Output the (X, Y) coordinate of the center of the cell containing the given text.  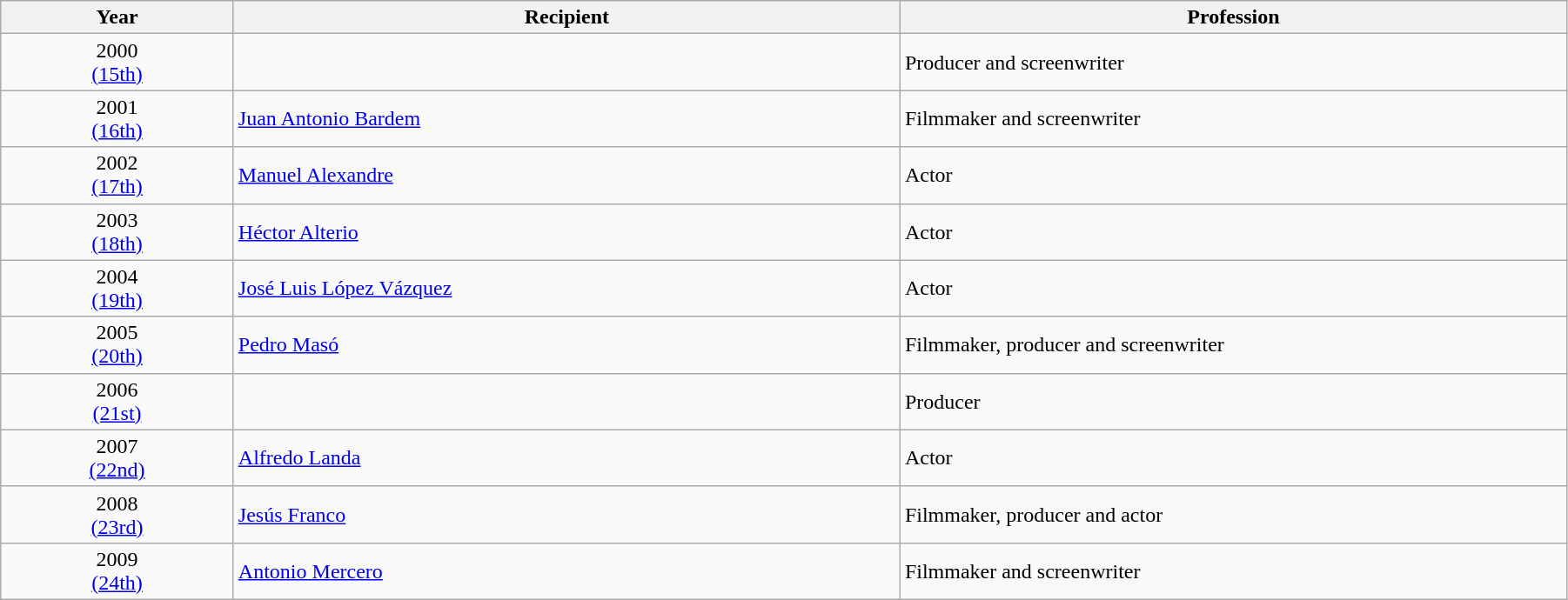
Recipient (566, 17)
2000(15th) (117, 63)
2004(19th) (117, 289)
Producer (1233, 402)
2008(23rd) (117, 515)
Jesús Franco (566, 515)
2002(17th) (117, 176)
Filmmaker, producer and screenwriter (1233, 344)
Juan Antonio Bardem (566, 118)
Producer and screenwriter (1233, 63)
Filmmaker, producer and actor (1233, 515)
Héctor Alterio (566, 231)
2007(22nd) (117, 457)
Profession (1233, 17)
2006(21st) (117, 402)
Antonio Mercero (566, 570)
2001(16th) (117, 118)
Pedro Masó (566, 344)
2005(20th) (117, 344)
2003(18th) (117, 231)
Alfredo Landa (566, 457)
Manuel Alexandre (566, 176)
Year (117, 17)
José Luis López Vázquez (566, 289)
2009(24th) (117, 570)
